From the cell containing the given text, extract its center point as (x, y) coordinate. 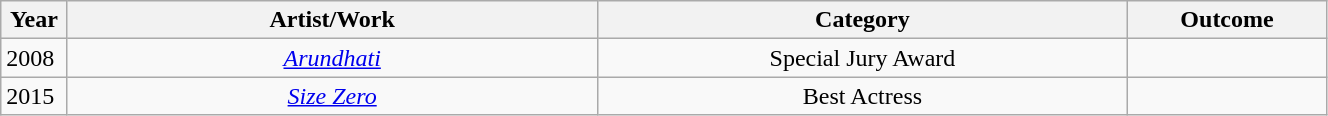
Special Jury Award (862, 58)
2008 (34, 58)
Category (862, 20)
Outcome (1228, 20)
Arundhati (332, 58)
Best Actress (862, 96)
Size Zero (332, 96)
Year (34, 20)
2015 (34, 96)
Artist/Work (332, 20)
